Provide the (X, Y) coordinate of the cell's center where the given text is located.  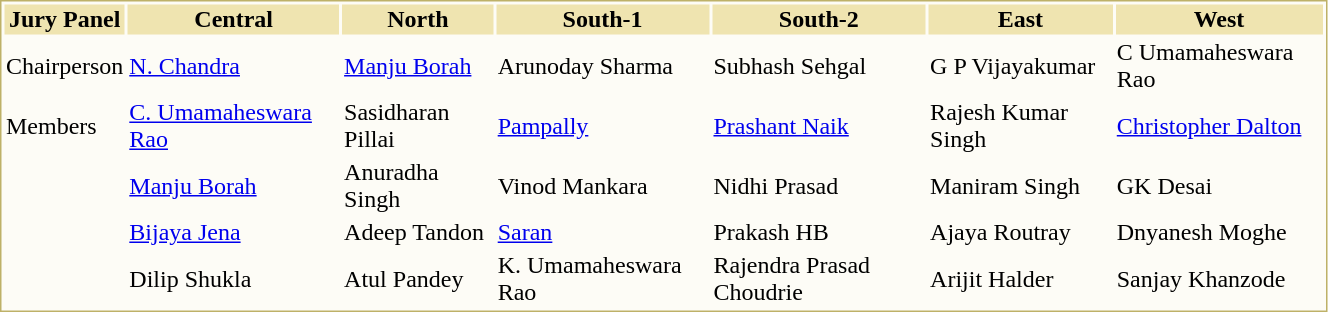
Nidhi Prasad (819, 186)
Atul Pandey (418, 278)
N. Chandra (234, 66)
Chairperson (64, 66)
South-2 (819, 19)
Central (234, 19)
West (1218, 19)
Christopher Dalton (1218, 126)
Subhash Sehgal (819, 66)
South-1 (602, 19)
Maniram Singh (1021, 186)
Sasidharan Pillai (418, 126)
Prashant Naik (819, 126)
Members (64, 126)
Arunoday Sharma (602, 66)
Rajendra Prasad Choudrie (819, 278)
Ajaya Routray (1021, 233)
Rajesh Kumar Singh (1021, 126)
Dilip Shukla (234, 278)
Saran (602, 233)
Sanjay Khanzode (1218, 278)
Pampally (602, 126)
Adeep Tandon (418, 233)
Arijit Halder (1021, 278)
GK Desai (1218, 186)
G P Vijayakumar (1021, 66)
Vinod Mankara (602, 186)
East (1021, 19)
North (418, 19)
Dnyanesh Moghe (1218, 233)
C. Umamaheswara Rao (234, 126)
Anuradha Singh (418, 186)
Prakash HB (819, 233)
Bijaya Jena (234, 233)
Jury Panel (64, 19)
K. Umamaheswara Rao (602, 278)
C Umamaheswara Rao (1218, 66)
